Determine the (X, Y) coordinate at the center of the cell enclosing the given text.  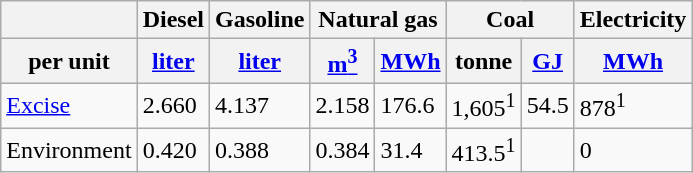
31.4 (410, 150)
54.5 (548, 106)
Excise (69, 106)
Electricity (633, 20)
Coal (510, 20)
0.388 (260, 150)
m3 (342, 62)
2.660 (173, 106)
Environment (69, 150)
Diesel (173, 20)
Gasoline (260, 20)
0 (633, 150)
8781 (633, 106)
2.158 (342, 106)
GJ (548, 62)
per unit (69, 62)
1,6051 (484, 106)
0.420 (173, 150)
176.6 (410, 106)
Natural gas (378, 20)
413.51 (484, 150)
4.137 (260, 106)
tonne (484, 62)
0.384 (342, 150)
